Detect which cell encompasses the target text, then output its (X, Y) center coordinate. 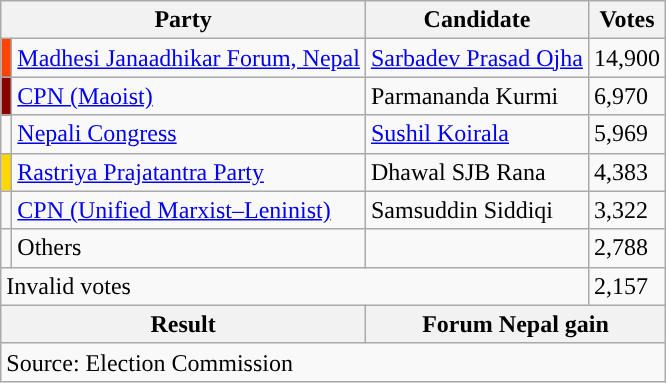
14,900 (626, 58)
Others (189, 248)
2,788 (626, 248)
Samsuddin Siddiqi (476, 210)
Dhawal SJB Rana (476, 172)
6,970 (626, 96)
CPN (Maoist) (189, 96)
2,157 (626, 286)
Sushil Koirala (476, 134)
Result (184, 324)
Sarbadev Prasad Ojha (476, 58)
Party (184, 20)
Forum Nepal gain (515, 324)
5,969 (626, 134)
Invalid votes (295, 286)
Votes (626, 20)
4,383 (626, 172)
Madhesi Janaadhikar Forum, Nepal (189, 58)
Nepali Congress (189, 134)
Source: Election Commission (334, 362)
Parmananda Kurmi (476, 96)
Rastriya Prajatantra Party (189, 172)
Candidate (476, 20)
3,322 (626, 210)
CPN (Unified Marxist–Leninist) (189, 210)
